Scan for the cell matching the given text and deliver its [x, y] coordinate at center. 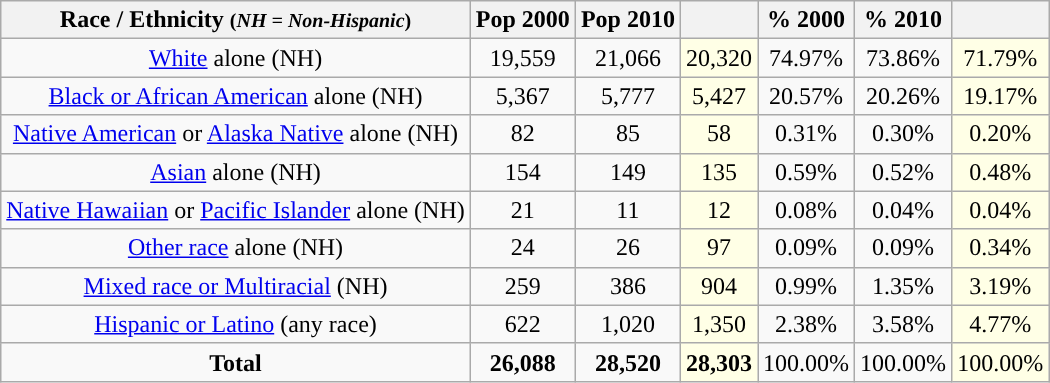
White alone (NH) [236, 58]
11 [628, 210]
19.17% [1000, 96]
71.79% [1000, 58]
Hispanic or Latino (any race) [236, 324]
12 [718, 210]
622 [522, 324]
Other race alone (NH) [236, 248]
28,303 [718, 362]
135 [718, 172]
20.57% [806, 96]
1,020 [628, 324]
0.30% [904, 134]
28,520 [628, 362]
Native American or Alaska Native alone (NH) [236, 134]
4.77% [1000, 324]
97 [718, 248]
149 [628, 172]
386 [628, 286]
21 [522, 210]
5,367 [522, 96]
0.08% [806, 210]
26,088 [522, 362]
Total [236, 362]
Mixed race or Multiracial (NH) [236, 286]
904 [718, 286]
154 [522, 172]
0.34% [1000, 248]
1.35% [904, 286]
Black or African American alone (NH) [236, 96]
0.52% [904, 172]
259 [522, 286]
82 [522, 134]
3.58% [904, 324]
% 2000 [806, 20]
73.86% [904, 58]
5,777 [628, 96]
3.19% [1000, 286]
Native Hawaiian or Pacific Islander alone (NH) [236, 210]
0.31% [806, 134]
0.99% [806, 286]
5,427 [718, 96]
0.48% [1000, 172]
Pop 2000 [522, 20]
21,066 [628, 58]
0.20% [1000, 134]
20,320 [718, 58]
58 [718, 134]
20.26% [904, 96]
19,559 [522, 58]
0.59% [806, 172]
Race / Ethnicity (NH = Non-Hispanic) [236, 20]
Pop 2010 [628, 20]
74.97% [806, 58]
1,350 [718, 324]
24 [522, 248]
Asian alone (NH) [236, 172]
85 [628, 134]
% 2010 [904, 20]
2.38% [806, 324]
26 [628, 248]
